Locate the cell with the specified text and output its (X, Y) center coordinate. 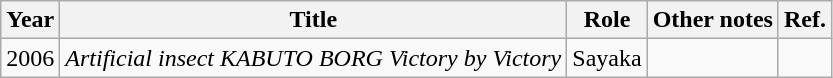
Title (314, 20)
Sayaka (607, 58)
Ref. (804, 20)
Artificial insect KABUTO BORG Victory by Victory (314, 58)
Role (607, 20)
Year (30, 20)
Other notes (712, 20)
2006 (30, 58)
